Find where the given text appears and provide that cell's center as [X, Y] coordinate. 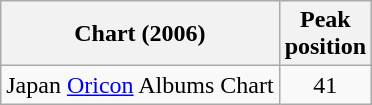
Peakposition [325, 34]
41 [325, 85]
Japan Oricon Albums Chart [140, 85]
Chart (2006) [140, 34]
